Return [X, Y] of the center of cell containing provided text 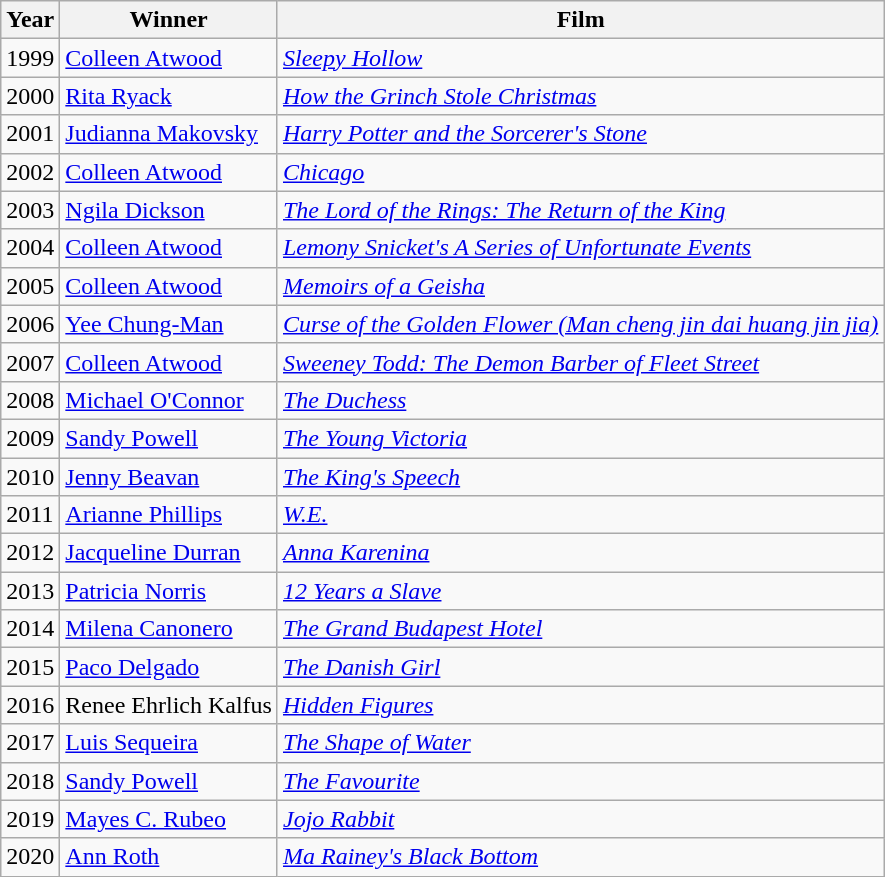
2000 [30, 96]
The Danish Girl [580, 667]
2018 [30, 781]
Mayes C. Rubeo [169, 819]
The Grand Budapest Hotel [580, 629]
2002 [30, 172]
The King's Speech [580, 477]
2006 [30, 324]
2005 [30, 286]
2012 [30, 553]
Year [30, 20]
How the Grinch Stole Christmas [580, 96]
Judianna Makovsky [169, 134]
Ann Roth [169, 857]
2019 [30, 819]
Jojo Rabbit [580, 819]
Curse of the Golden Flower (Man cheng jin dai huang jin jia) [580, 324]
Ngila Dickson [169, 210]
2007 [30, 362]
Ma Rainey's Black Bottom [580, 857]
Milena Canonero [169, 629]
Memoirs of a Geisha [580, 286]
2011 [30, 515]
2013 [30, 591]
2010 [30, 477]
Arianne Phillips [169, 515]
2017 [30, 743]
2001 [30, 134]
2020 [30, 857]
Paco Delgado [169, 667]
2016 [30, 705]
W.E. [580, 515]
Patricia Norris [169, 591]
Yee Chung-Man [169, 324]
Anna Karenina [580, 553]
Harry Potter and the Sorcerer's Stone [580, 134]
The Shape of Water [580, 743]
2015 [30, 667]
The Lord of the Rings: The Return of the King [580, 210]
2014 [30, 629]
2004 [30, 248]
Hidden Figures [580, 705]
2009 [30, 438]
Lemony Snicket's A Series of Unfortunate Events [580, 248]
Jacqueline Durran [169, 553]
2003 [30, 210]
Michael O'Connor [169, 400]
The Duchess [580, 400]
Sleepy Hollow [580, 58]
Luis Sequeira [169, 743]
Sweeney Todd: The Demon Barber of Fleet Street [580, 362]
Winner [169, 20]
2008 [30, 400]
12 Years a Slave [580, 591]
Renee Ehrlich Kalfus [169, 705]
The Young Victoria [580, 438]
Film [580, 20]
The Favourite [580, 781]
1999 [30, 58]
Chicago [580, 172]
Rita Ryack [169, 96]
Jenny Beavan [169, 477]
